Search for the cell housing the specified text and yield its (x, y) center coordinate. 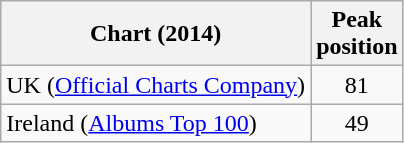
49 (357, 123)
Ireland (Albums Top 100) (156, 123)
UK (Official Charts Company) (156, 85)
Chart (2014) (156, 34)
Peakposition (357, 34)
81 (357, 85)
